From the cell containing the given text, extract its center point as (X, Y) coordinate. 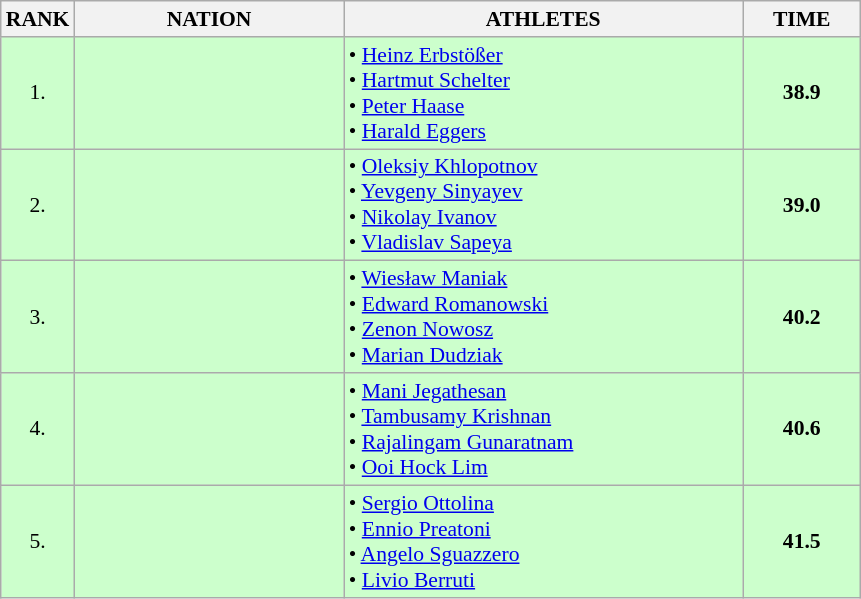
38.9 (802, 93)
40.2 (802, 317)
2. (38, 205)
• Mani Jegathesan• Tambusamy Krishnan• Rajalingam Gunaratnam• Ooi Hock Lim (544, 429)
• Oleksiy Khlopotnov• Yevgeny Sinyayev• Nikolay Ivanov• Vladislav Sapeya (544, 205)
ATHLETES (544, 19)
1. (38, 93)
TIME (802, 19)
41.5 (802, 541)
5. (38, 541)
• Wiesław Maniak• Edward Romanowski• Zenon Nowosz• Marian Dudziak (544, 317)
RANK (38, 19)
NATION (208, 19)
• Heinz Erbstößer• Hartmut Schelter• Peter Haase• Harald Eggers (544, 93)
3. (38, 317)
4. (38, 429)
39.0 (802, 205)
40.6 (802, 429)
• Sergio Ottolina• Ennio Preatoni• Angelo Sguazzero• Livio Berruti (544, 541)
